Scan for the cell matching the given text and deliver its (X, Y) coordinate at center. 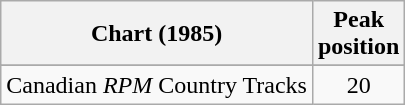
Peakposition (358, 34)
Canadian RPM Country Tracks (157, 85)
Chart (1985) (157, 34)
20 (358, 85)
